Return [x, y] of the center of cell containing provided text 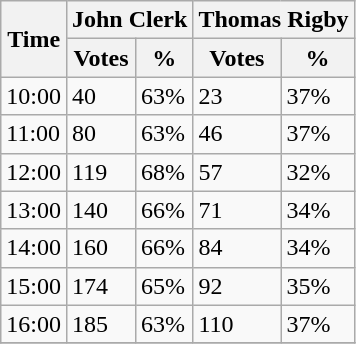
140 [100, 210]
35% [318, 286]
80 [100, 134]
John Clerk [129, 20]
15:00 [34, 286]
40 [100, 96]
Time [34, 39]
71 [237, 210]
46 [237, 134]
65% [164, 286]
57 [237, 172]
13:00 [34, 210]
10:00 [34, 96]
110 [237, 324]
23 [237, 96]
174 [100, 286]
12:00 [34, 172]
160 [100, 248]
14:00 [34, 248]
92 [237, 286]
32% [318, 172]
119 [100, 172]
11:00 [34, 134]
16:00 [34, 324]
84 [237, 248]
68% [164, 172]
185 [100, 324]
Thomas Rigby [274, 20]
